Return (x, y) of the center of cell containing provided text 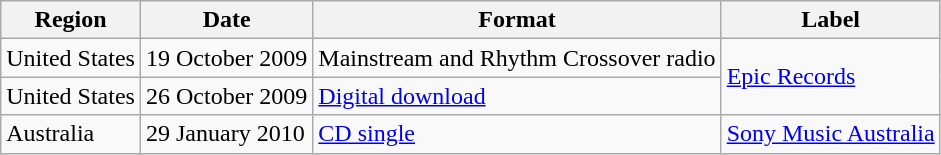
Format (517, 20)
19 October 2009 (226, 58)
Digital download (517, 96)
CD single (517, 134)
29 January 2010 (226, 134)
Sony Music Australia (830, 134)
Label (830, 20)
Epic Records (830, 77)
Date (226, 20)
Mainstream and Rhythm Crossover radio (517, 58)
Australia (71, 134)
Region (71, 20)
26 October 2009 (226, 96)
